Find where the given text appears and provide that cell's center as [x, y] coordinate. 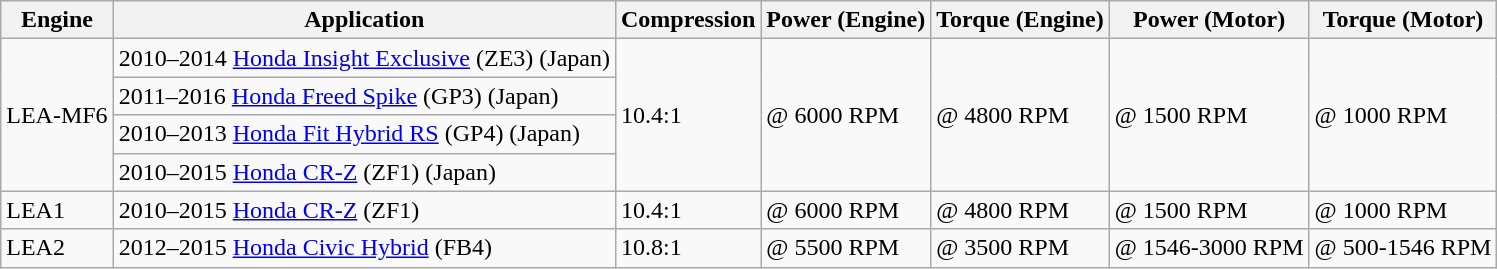
10.8:1 [688, 248]
2010–2015 Honda CR-Z (ZF1) [364, 210]
Compression [688, 20]
2011–2016 Honda Freed Spike (GP3) (Japan) [364, 96]
Torque (Engine) [1020, 20]
Torque (Motor) [1403, 20]
Engine [57, 20]
@ 3500 RPM [1020, 248]
2012–2015 Honda Civic Hybrid (FB4) [364, 248]
@ 1546-3000 RPM [1209, 248]
LEA-MF6 [57, 115]
2010–2013 Honda Fit Hybrid RS (GP4) (Japan) [364, 134]
LEA2 [57, 248]
@ 5500 RPM [846, 248]
Power (Engine) [846, 20]
2010–2014 Honda Insight Exclusive (ZE3) (Japan) [364, 58]
2010–2015 Honda CR-Z (ZF1) (Japan) [364, 172]
Application [364, 20]
Power (Motor) [1209, 20]
@ 500-1546 RPM [1403, 248]
LEA1 [57, 210]
